Identify which cell holds the provided text, then report its [X, Y] central coordinate. 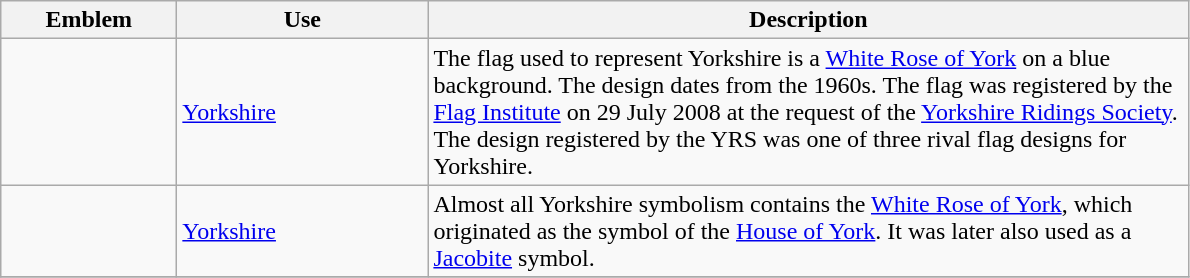
Use [302, 20]
Emblem [89, 20]
Description [808, 20]
